For the text-containing cell, return its midpoint in (X, Y) coordinate format. 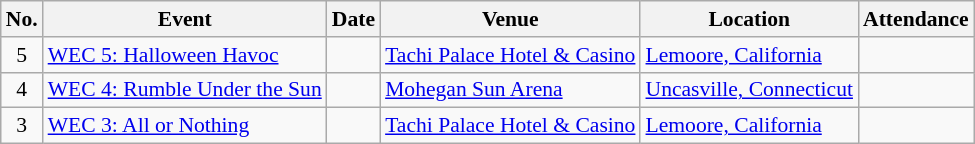
WEC 4: Rumble Under the Sun (185, 90)
Venue (510, 19)
No. (22, 19)
5 (22, 55)
Mohegan Sun Arena (510, 90)
Location (749, 19)
Attendance (916, 19)
3 (22, 126)
Uncasville, Connecticut (749, 90)
Date (354, 19)
4 (22, 90)
WEC 5: Halloween Havoc (185, 55)
Event (185, 19)
WEC 3: All or Nothing (185, 126)
